Provide the [x, y] coordinate of the cell's center where the given text is located.  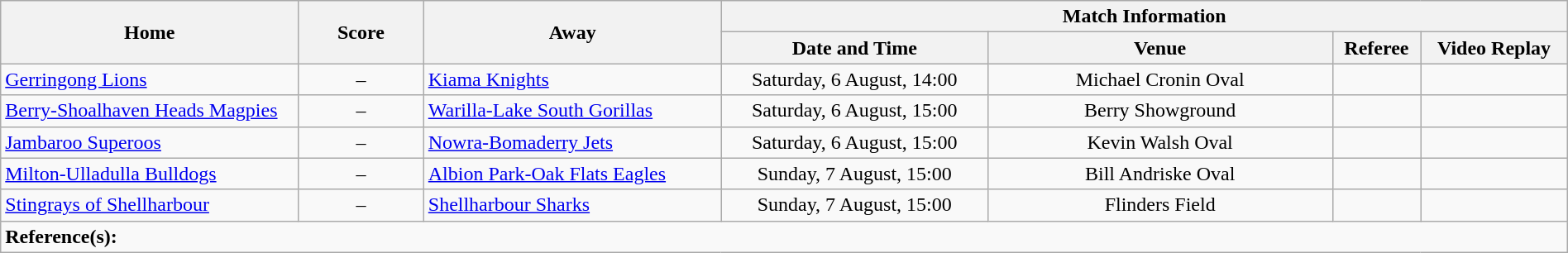
Saturday, 6 August, 14:00 [854, 79]
Warilla-Lake South Gorillas [572, 111]
Score [361, 32]
Flinders Field [1159, 205]
Gerringong Lions [150, 79]
Stingrays of Shellharbour [150, 205]
Kiama Knights [572, 79]
Match Information [1145, 17]
Video Replay [1494, 48]
Away [572, 32]
Berry Showground [1159, 111]
Shellharbour Sharks [572, 205]
Bill Andriske Oval [1159, 174]
Berry-Shoalhaven Heads Magpies [150, 111]
Albion Park-Oak Flats Eagles [572, 174]
Referee [1376, 48]
Michael Cronin Oval [1159, 79]
Milton-Ulladulla Bulldogs [150, 174]
Jambaroo Superoos [150, 142]
Home [150, 32]
Nowra-Bomaderry Jets [572, 142]
Reference(s): [784, 236]
Date and Time [854, 48]
Venue [1159, 48]
Kevin Walsh Oval [1159, 142]
